Output the (X, Y) coordinate of the center of the cell containing the given text.  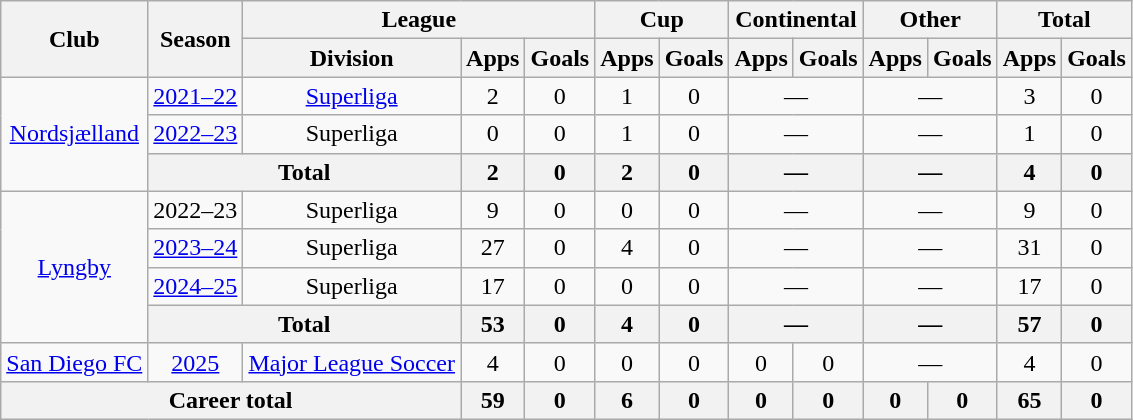
Club (74, 39)
57 (1029, 324)
Cup (662, 20)
Major League Soccer (352, 362)
2023–24 (196, 248)
Season (196, 39)
Career total (231, 400)
2024–25 (196, 286)
Continental (796, 20)
65 (1029, 400)
53 (493, 324)
3 (1029, 96)
Division (352, 58)
Lyngby (74, 267)
San Diego FC (74, 362)
6 (627, 400)
Nordsjælland (74, 134)
59 (493, 400)
31 (1029, 248)
Other (930, 20)
2021–22 (196, 96)
League (419, 20)
27 (493, 248)
2025 (196, 362)
